Output the (X, Y) coordinate of the center of the cell containing the given text.  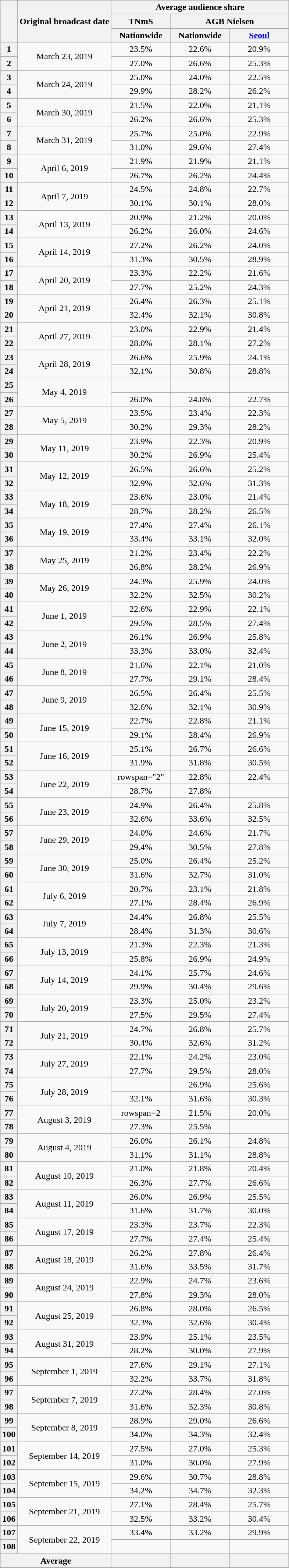
67 (9, 973)
33.1% (200, 539)
2 (9, 63)
27 (9, 413)
July 14, 2019 (65, 980)
94 (9, 1351)
33.6% (200, 819)
July 27, 2019 (65, 1064)
55 (9, 805)
22.0% (200, 105)
June 23, 2019 (65, 812)
68 (9, 987)
33.0% (200, 651)
Average (56, 1561)
July 21, 2019 (65, 1036)
March 24, 2019 (65, 84)
August 25, 2019 (65, 1316)
June 30, 2019 (65, 868)
31 (9, 469)
80 (9, 1155)
9 (9, 161)
108 (9, 1547)
12 (9, 203)
49 (9, 721)
May 12, 2019 (65, 476)
86 (9, 1239)
90 (9, 1294)
September 8, 2019 (65, 1428)
August 10, 2019 (65, 1176)
29.0% (200, 1421)
51 (9, 749)
76 (9, 1099)
39 (9, 581)
11 (9, 189)
88 (9, 1267)
24.5% (140, 189)
34.7% (200, 1490)
34.3% (200, 1435)
23.7% (200, 1225)
103 (9, 1476)
66 (9, 959)
August 4, 2019 (65, 1148)
47 (9, 693)
August 18, 2019 (65, 1260)
rowspan=2 (140, 1113)
95 (9, 1365)
38 (9, 567)
September 21, 2019 (65, 1511)
54 (9, 791)
33 (9, 497)
33.3% (140, 651)
41 (9, 609)
93 (9, 1337)
April 7, 2019 (65, 196)
33.7% (200, 1379)
84 (9, 1211)
May 18, 2019 (65, 504)
89 (9, 1281)
April 27, 2019 (65, 336)
27.3% (140, 1127)
34 (9, 511)
21.7% (260, 833)
17 (9, 273)
37 (9, 553)
20.7% (140, 889)
79 (9, 1141)
May 11, 2019 (65, 448)
June 2, 2019 (65, 644)
100 (9, 1435)
73 (9, 1057)
48 (9, 707)
8 (9, 147)
June 29, 2019 (65, 840)
28.1% (200, 343)
May 5, 2019 (65, 420)
July 7, 2019 (65, 924)
27.6% (140, 1365)
24 (9, 371)
September 15, 2019 (65, 1483)
23.1% (200, 889)
56 (9, 819)
85 (9, 1225)
96 (9, 1379)
30.9% (260, 707)
July 13, 2019 (65, 952)
16 (9, 259)
June 15, 2019 (65, 728)
4 (9, 91)
52 (9, 763)
10 (9, 175)
28.5% (200, 623)
29.4% (140, 847)
June 22, 2019 (65, 784)
57 (9, 833)
April 13, 2019 (65, 224)
106 (9, 1519)
83 (9, 1197)
97 (9, 1393)
36 (9, 539)
102 (9, 1462)
71 (9, 1029)
22.4% (260, 777)
44 (9, 651)
18 (9, 287)
March 23, 2019 (65, 56)
62 (9, 903)
91 (9, 1309)
92 (9, 1323)
20.4% (260, 1169)
25 (9, 385)
34.2% (140, 1490)
60 (9, 875)
June 16, 2019 (65, 756)
40 (9, 595)
22.5% (260, 77)
87 (9, 1253)
April 14, 2019 (65, 252)
61 (9, 889)
81 (9, 1169)
23 (9, 357)
50 (9, 735)
21 (9, 329)
99 (9, 1421)
7 (9, 133)
Seoul (260, 35)
104 (9, 1490)
September 1, 2019 (65, 1372)
13 (9, 217)
74 (9, 1071)
15 (9, 245)
April 28, 2019 (65, 364)
AGB Nielsen (230, 21)
May 26, 2019 (65, 588)
May 4, 2019 (65, 392)
April 20, 2019 (65, 280)
64 (9, 931)
September 22, 2019 (65, 1540)
April 6, 2019 (65, 168)
31.9% (140, 763)
June 8, 2019 (65, 672)
August 24, 2019 (65, 1287)
19 (9, 301)
29 (9, 441)
April 21, 2019 (65, 308)
22 (9, 343)
June 9, 2019 (65, 700)
42 (9, 623)
24.2% (200, 1057)
30.3% (260, 1099)
63 (9, 917)
30.7% (200, 1476)
59 (9, 861)
August 17, 2019 (65, 1232)
1 (9, 49)
30.6% (260, 931)
32.9% (140, 483)
30 (9, 455)
82 (9, 1183)
26 (9, 399)
September 7, 2019 (65, 1400)
72 (9, 1043)
March 31, 2019 (65, 140)
58 (9, 847)
53 (9, 777)
70 (9, 1015)
101 (9, 1449)
May 25, 2019 (65, 560)
46 (9, 679)
32 (9, 483)
105 (9, 1504)
TNmS (140, 21)
45 (9, 665)
75 (9, 1085)
98 (9, 1407)
34.0% (140, 1435)
rowspan="2" (140, 777)
July 6, 2019 (65, 896)
32.7% (200, 875)
33.5% (200, 1267)
September 14, 2019 (65, 1456)
July 20, 2019 (65, 1008)
August 31, 2019 (65, 1344)
3 (9, 77)
69 (9, 1001)
43 (9, 637)
77 (9, 1113)
5 (9, 105)
78 (9, 1127)
32.0% (260, 539)
14 (9, 231)
35 (9, 525)
31.2% (260, 1043)
28 (9, 427)
Original broadcast date (65, 21)
August 3, 2019 (65, 1120)
March 30, 2019 (65, 112)
20 (9, 315)
25.6% (260, 1085)
Average audience share (200, 7)
6 (9, 119)
107 (9, 1533)
June 1, 2019 (65, 616)
65 (9, 945)
August 11, 2019 (65, 1204)
July 28, 2019 (65, 1092)
May 19, 2019 (65, 532)
23.2% (260, 1001)
